Provide the [x, y] coordinate of the cell's center where the given text is located.  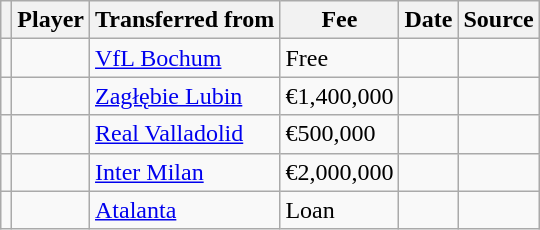
€500,000 [340, 134]
VfL Bochum [185, 58]
€2,000,000 [340, 172]
Zagłębie Lubin [185, 96]
Date [428, 20]
Player [51, 20]
Source [498, 20]
Real Valladolid [185, 134]
€1,400,000 [340, 96]
Loan [340, 210]
Free [340, 58]
Atalanta [185, 210]
Inter Milan [185, 172]
Fee [340, 20]
Transferred from [185, 20]
